Determine the [X, Y] coordinate at the center of the cell enclosing the given text.  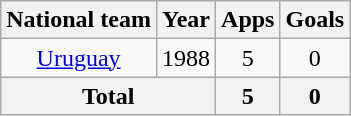
National team [79, 20]
Total [108, 96]
Apps [248, 20]
1988 [186, 58]
Goals [315, 20]
Year [186, 20]
Uruguay [79, 58]
